Scan for the cell matching the given text and deliver its (x, y) coordinate at center. 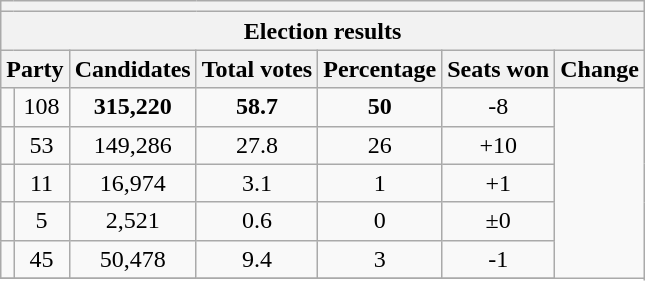
Election results (323, 31)
3.1 (257, 183)
0 (380, 221)
-1 (498, 259)
11 (42, 183)
5 (42, 221)
149,286 (132, 145)
58.7 (257, 107)
+10 (498, 145)
Seats won (498, 69)
27.8 (257, 145)
45 (42, 259)
3 (380, 259)
50 (380, 107)
+1 (498, 183)
0.6 (257, 221)
50,478 (132, 259)
315,220 (132, 107)
53 (42, 145)
16,974 (132, 183)
1 (380, 183)
2,521 (132, 221)
Total votes (257, 69)
108 (42, 107)
-8 (498, 107)
9.4 (257, 259)
Change (600, 69)
26 (380, 145)
Candidates (132, 69)
±0 (498, 221)
Party (35, 69)
Percentage (380, 69)
